Provide the (x, y) coordinate of the cell's center where the given text is located.  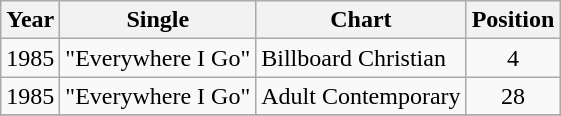
Year (30, 20)
Chart (361, 20)
28 (513, 96)
Position (513, 20)
4 (513, 58)
Adult Contemporary (361, 96)
Single (158, 20)
Billboard Christian (361, 58)
